Search for the cell housing the specified text and yield its [X, Y] center coordinate. 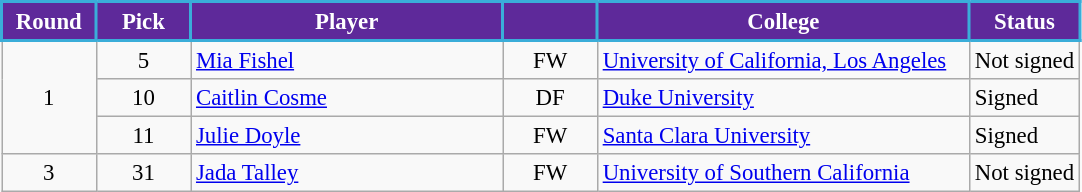
Player [347, 22]
5 [144, 60]
Pick [144, 22]
31 [144, 173]
Julie Doyle [347, 136]
Round [50, 22]
Jada Talley [347, 173]
Status [1024, 22]
DF [550, 98]
10 [144, 98]
Santa Clara University [783, 136]
Duke University [783, 98]
3 [50, 173]
Caitlin Cosme [347, 98]
University of Southern California [783, 173]
1 [50, 98]
University of California, Los Angeles [783, 60]
11 [144, 136]
College [783, 22]
Mia Fishel [347, 60]
